Locate the cell with the specified text and output its (X, Y) center coordinate. 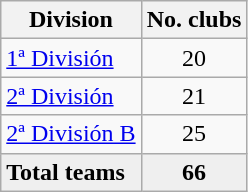
2ª División B (71, 134)
Total teams (71, 172)
25 (194, 134)
1ª División (71, 58)
20 (194, 58)
2ª División (71, 96)
66 (194, 172)
Division (71, 20)
No. clubs (194, 20)
21 (194, 96)
